For the text-containing cell, return its midpoint in (x, y) coordinate format. 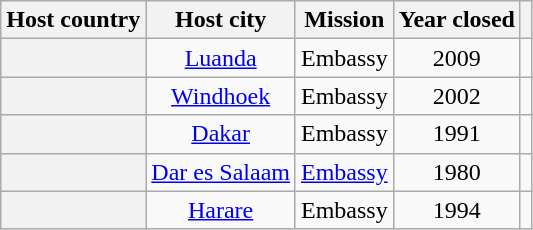
Dar es Salaam (221, 172)
Harare (221, 210)
1991 (456, 134)
1980 (456, 172)
Dakar (221, 134)
Host city (221, 20)
1994 (456, 210)
Year closed (456, 20)
Windhoek (221, 96)
Luanda (221, 58)
Mission (344, 20)
2009 (456, 58)
Host country (74, 20)
2002 (456, 96)
